Search for the cell housing the specified text and yield its [x, y] center coordinate. 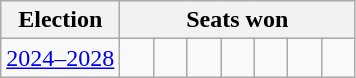
Seats won [238, 20]
2024–2028 [60, 58]
Election [60, 20]
